Provide the [x, y] coordinate of the cell's center where the given text is located.  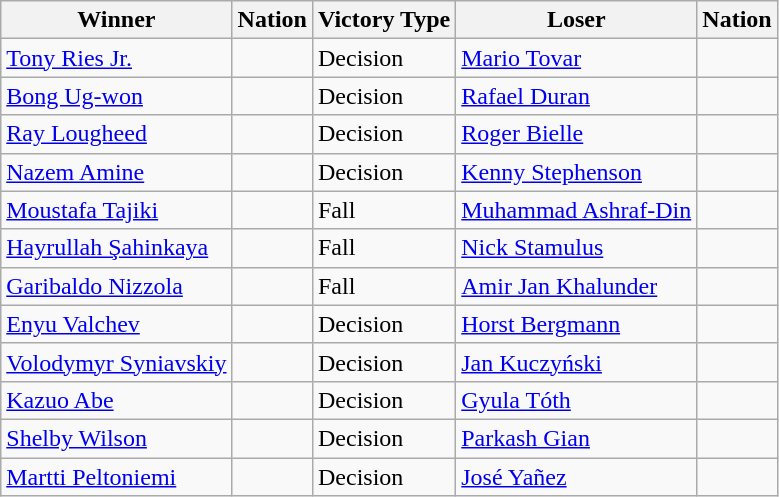
José Yañez [576, 477]
Nazem Amine [116, 172]
Kazuo Abe [116, 400]
Tony Ries Jr. [116, 58]
Nick Stamulus [576, 248]
Hayrullah Şahinkaya [116, 248]
Garibaldo Nizzola [116, 286]
Roger Bielle [576, 134]
Martti Peltoniemi [116, 477]
Shelby Wilson [116, 438]
Kenny Stephenson [576, 172]
Muhammad Ashraf-Din [576, 210]
Victory Type [384, 20]
Winner [116, 20]
Loser [576, 20]
Rafael Duran [576, 96]
Parkash Gian [576, 438]
Moustafa Tajiki [116, 210]
Horst Bergmann [576, 324]
Mario Tovar [576, 58]
Enyu Valchev [116, 324]
Gyula Tóth [576, 400]
Bong Ug-won [116, 96]
Jan Kuczyński [576, 362]
Ray Lougheed [116, 134]
Volodymyr Syniavskiy [116, 362]
Amir Jan Khalunder [576, 286]
